Search for the cell housing the specified text and yield its (X, Y) center coordinate. 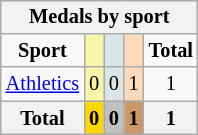
Medals by sport (100, 17)
Athletics (42, 84)
Sport (42, 51)
